Extract the [x, y] coordinate from the center of the cell holding the provided text.  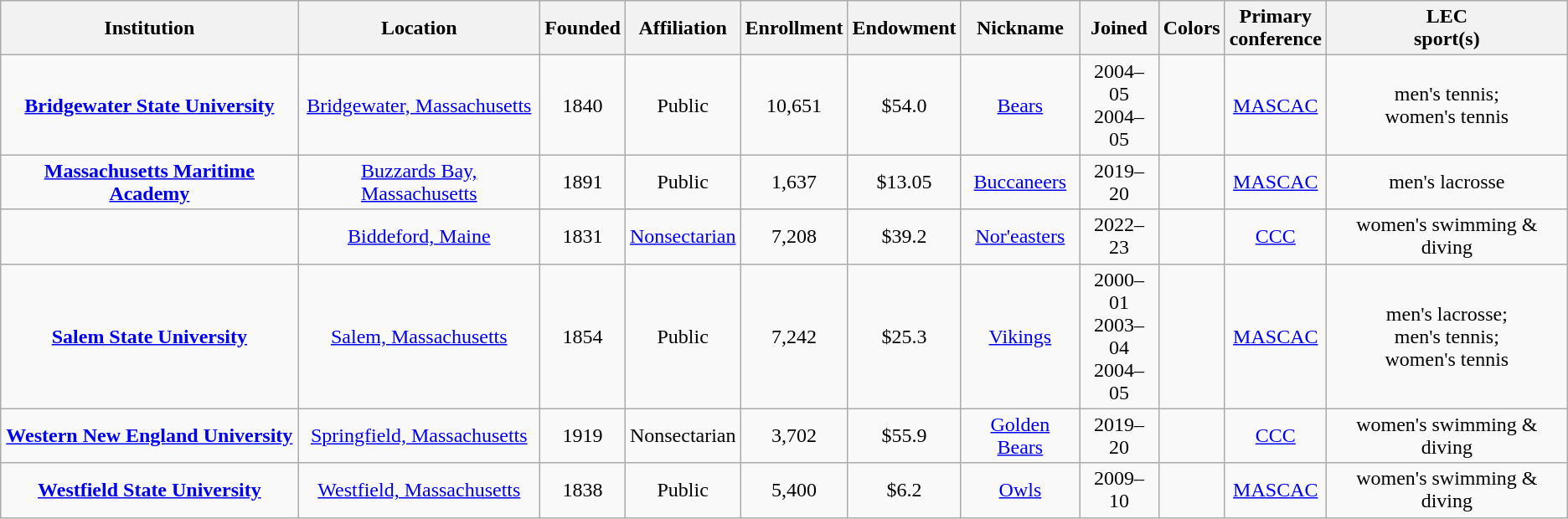
1840 [583, 105]
Springfield, Massachusetts [419, 435]
Biddeford, Maine [419, 236]
Nor'easters [1020, 236]
$54.0 [905, 105]
$25.3 [905, 337]
1919 [583, 435]
1891 [583, 182]
3,702 [794, 435]
men's tennis;women's tennis [1447, 105]
men's lacrosse [1447, 182]
Affiliation [683, 28]
2000–012003–042004–05 [1119, 337]
1831 [583, 236]
2009–10 [1119, 491]
Golden Bears [1020, 435]
$39.2 [905, 236]
Colors [1191, 28]
2022–23 [1119, 236]
Salem, Massachusetts [419, 337]
Buccaneers [1020, 182]
Vikings [1020, 337]
Westfield, Massachusetts [419, 491]
Westfield State University [149, 491]
$13.05 [905, 182]
7,208 [794, 236]
1854 [583, 337]
LECsport(s) [1447, 28]
Joined [1119, 28]
Salem State University [149, 337]
Nickname [1020, 28]
Primaryconference [1275, 28]
$6.2 [905, 491]
$55.9 [905, 435]
Bridgewater, Massachusetts [419, 105]
Location [419, 28]
Enrollment [794, 28]
Bridgewater State University [149, 105]
Buzzards Bay, Massachusetts [419, 182]
1838 [583, 491]
Bears [1020, 105]
2004–052004–05 [1119, 105]
5,400 [794, 491]
men's lacrosse;men's tennis;women's tennis [1447, 337]
Western New England University [149, 435]
Endowment [905, 28]
1,637 [794, 182]
Owls [1020, 491]
10,651 [794, 105]
Massachusetts Maritime Academy [149, 182]
Founded [583, 28]
Institution [149, 28]
7,242 [794, 337]
